Detect which cell encompasses the target text, then output its [x, y] center coordinate. 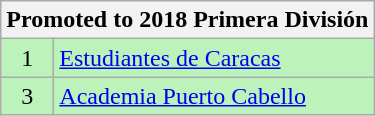
Estudiantes de Caracas [214, 58]
Promoted to 2018 Primera División [188, 20]
Academia Puerto Cabello [214, 96]
1 [28, 58]
3 [28, 96]
